Find where the given text appears and provide that cell's center as [x, y] coordinate. 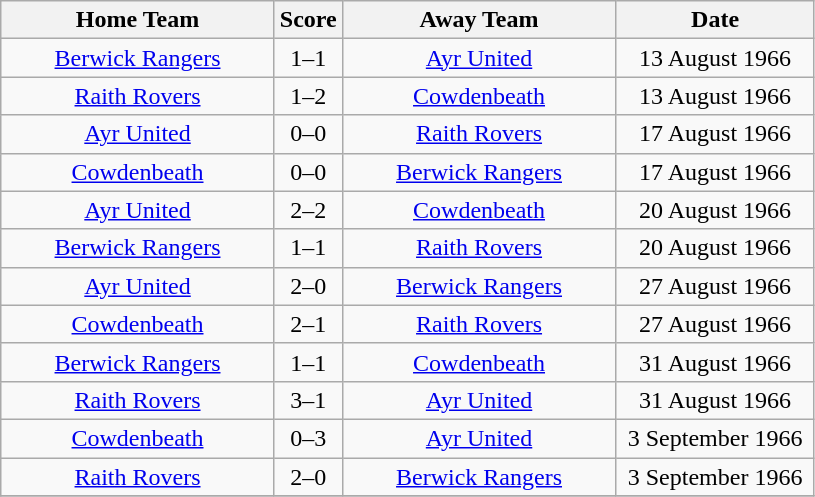
Date [716, 20]
3–1 [308, 400]
Score [308, 20]
Away Team [479, 20]
2–1 [308, 324]
0–3 [308, 438]
1–2 [308, 96]
Home Team [138, 20]
2–2 [308, 210]
